Extract the (X, Y) coordinate from the center of the cell holding the provided text.  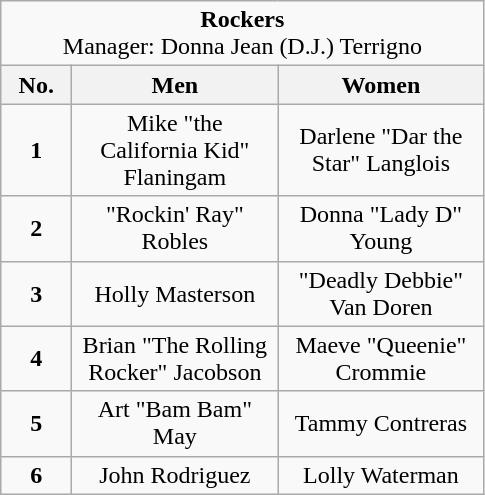
Mike "the California Kid" Flaningam (175, 150)
Brian "The Rolling Rocker" Jacobson (175, 358)
6 (36, 475)
"Deadly Debbie" Van Doren (381, 294)
Darlene "Dar the Star" Langlois (381, 150)
Holly Masterson (175, 294)
Art "Bam Bam" May (175, 424)
"Rockin' Ray" Robles (175, 228)
3 (36, 294)
Women (381, 85)
Tammy Contreras (381, 424)
Lolly Waterman (381, 475)
2 (36, 228)
Donna "Lady D" Young (381, 228)
RockersManager: Donna Jean (D.J.) Terrigno (242, 34)
1 (36, 150)
John Rodriguez (175, 475)
Men (175, 85)
4 (36, 358)
Maeve "Queenie" Crommie (381, 358)
No. (36, 85)
5 (36, 424)
